For the text-containing cell, return its midpoint in [X, Y] coordinate format. 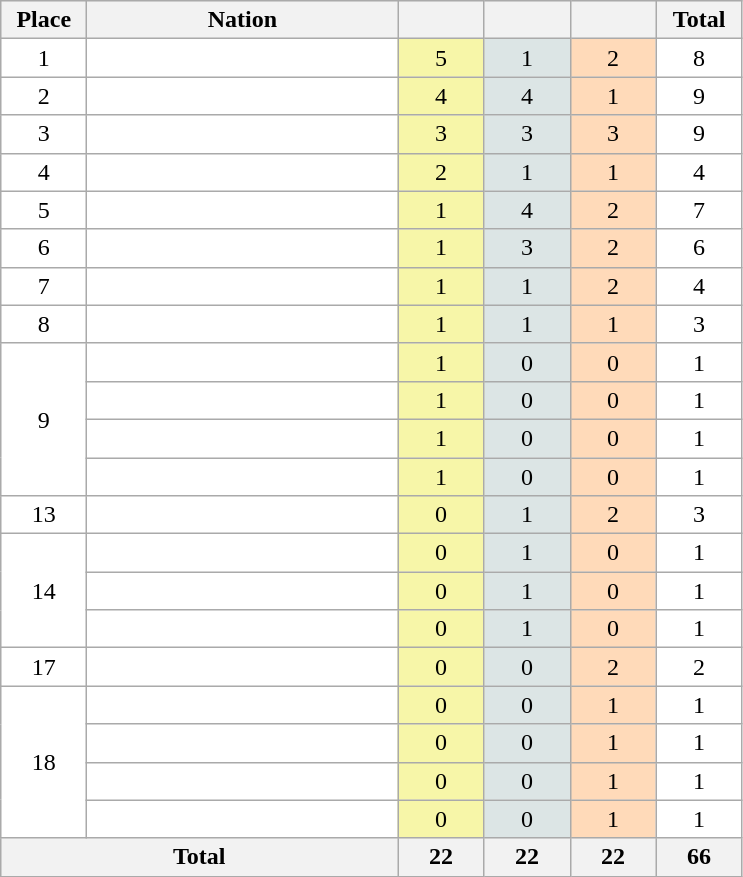
13 [44, 515]
Place [44, 20]
17 [44, 667]
66 [699, 857]
Nation [242, 20]
18 [44, 762]
14 [44, 591]
